Return [X, Y] of the center of cell containing provided text 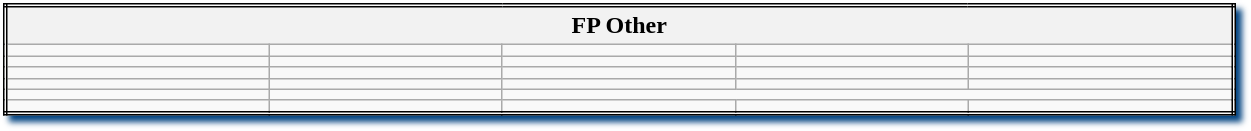
FP Other [619, 25]
